Scan for the cell matching the given text and deliver its [x, y] coordinate at center. 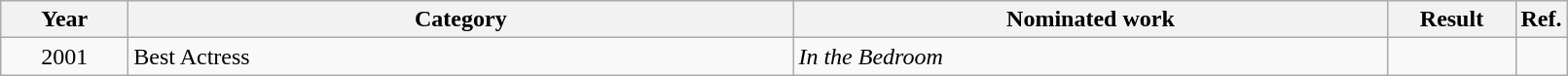
In the Bedroom [1090, 57]
Result [1452, 19]
Category [461, 19]
2001 [64, 57]
Nominated work [1090, 19]
Ref. [1542, 19]
Best Actress [461, 57]
Year [64, 19]
